Provide the (x, y) coordinate of the cell's center where the given text is located.  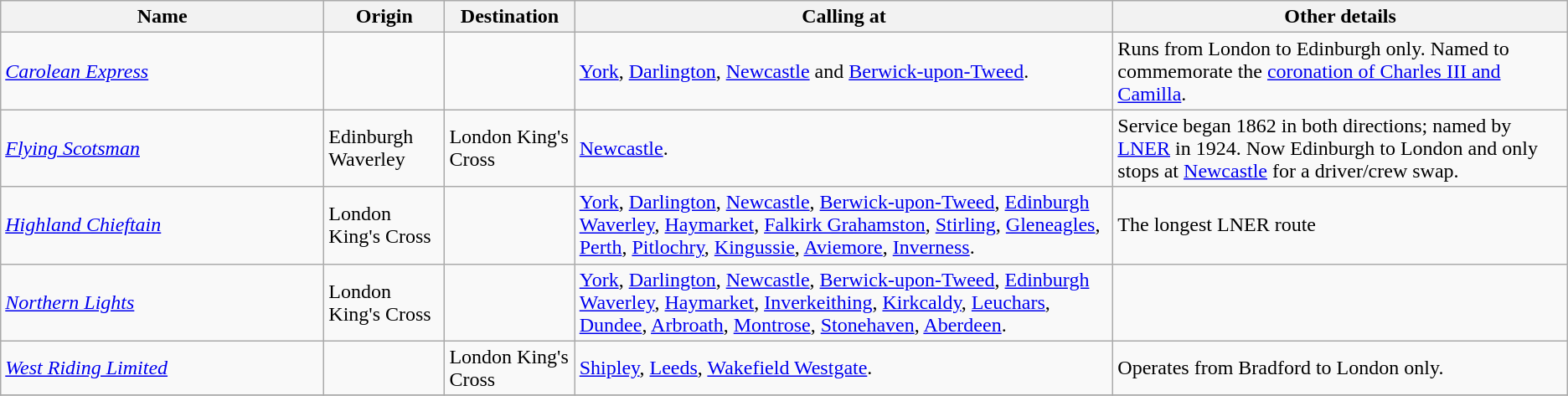
Other details (1340, 17)
Newcastle. (844, 148)
Calling at (844, 17)
Service began 1862 in both directions; named by LNER in 1924. Now Edinburgh to London and only stops at Newcastle for a driver/crew swap. (1340, 148)
The longest LNER route (1340, 225)
Origin (384, 17)
West Riding Limited (162, 368)
Carolean Express (162, 71)
Operates from Bradford to London only. (1340, 368)
Shipley, Leeds, Wakefield Westgate. (844, 368)
Highland Chieftain (162, 225)
Name (162, 17)
York, Darlington, Newcastle and Berwick-upon-Tweed. (844, 71)
Northern Lights (162, 302)
Flying Scotsman (162, 148)
Destination (509, 17)
Edinburgh Waverley (384, 148)
Runs from London to Edinburgh only. Named to commemorate the coronation of Charles III and Camilla. (1340, 71)
